Detect which cell encompasses the target text, then output its [x, y] center coordinate. 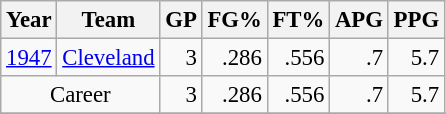
GP [181, 20]
Year [29, 20]
1947 [29, 58]
FG% [234, 20]
Cleveland [108, 58]
PPG [416, 20]
Career [80, 95]
APG [360, 20]
Team [108, 20]
FT% [298, 20]
